Scan for the cell matching the given text and deliver its [X, Y] coordinate at center. 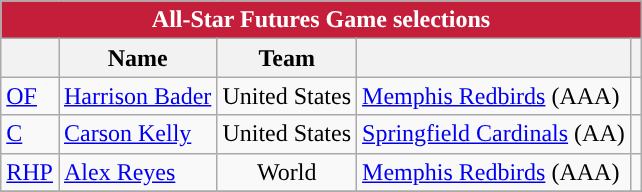
World [287, 172]
Harrison Bader [137, 96]
Team [287, 58]
OF [30, 96]
All-Star Futures Game selections [322, 20]
Alex Reyes [137, 172]
RHP [30, 172]
Name [137, 58]
Carson Kelly [137, 134]
Springfield Cardinals (AA) [494, 134]
C [30, 134]
